Capture the cell that displays the provided text and extract its (X, Y) central coordinate. 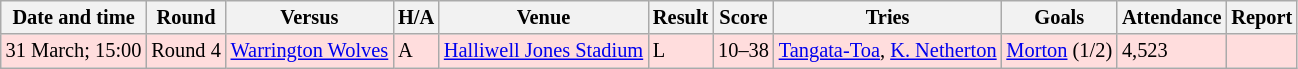
L (680, 51)
Venue (544, 17)
Report (1262, 17)
Tangata-Toa, K. Netherton (888, 51)
Result (680, 17)
Date and time (74, 17)
Score (744, 17)
10–38 (744, 51)
Attendance (1172, 17)
Warrington Wolves (310, 51)
Morton (1/2) (1059, 51)
4,523 (1172, 51)
A (416, 51)
Tries (888, 17)
Round (186, 17)
Goals (1059, 17)
31 March; 15:00 (74, 51)
Versus (310, 17)
Round 4 (186, 51)
Halliwell Jones Stadium (544, 51)
H/A (416, 17)
